Locate the cell with the specified text and output its (x, y) center coordinate. 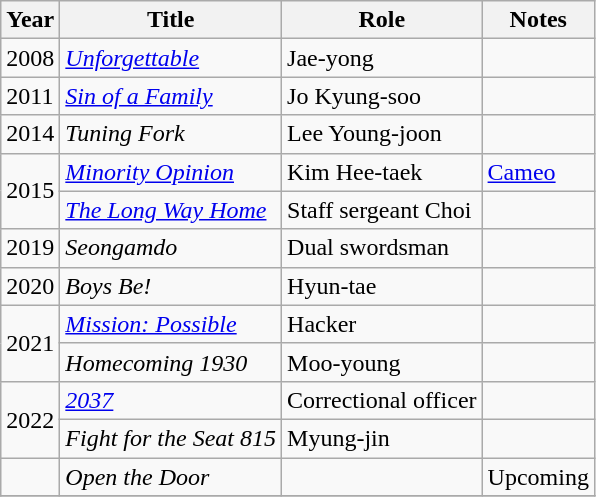
Year (30, 20)
2037 (171, 400)
Hyun-tae (382, 286)
Hacker (382, 324)
Sin of a Family (171, 96)
2014 (30, 134)
Title (171, 20)
Staff sergeant Choi (382, 210)
2011 (30, 96)
2021 (30, 343)
Correctional officer (382, 400)
Lee Young-joon (382, 134)
Homecoming 1930 (171, 362)
2015 (30, 191)
Jo Kyung-soo (382, 96)
The Long Way Home (171, 210)
Moo-young (382, 362)
Boys Be! (171, 286)
2022 (30, 419)
2019 (30, 248)
Minority Opinion (171, 172)
Upcoming (538, 477)
2020 (30, 286)
Seongamdo (171, 248)
Unforgettable (171, 58)
Notes (538, 20)
Myung-jin (382, 438)
Fight for the Seat 815 (171, 438)
Open the Door (171, 477)
Role (382, 20)
Kim Hee-taek (382, 172)
2008 (30, 58)
Cameo (538, 172)
Tuning Fork (171, 134)
Jae-yong (382, 58)
Dual swordsman (382, 248)
Mission: Possible (171, 324)
